Search for the cell housing the specified text and yield its (X, Y) center coordinate. 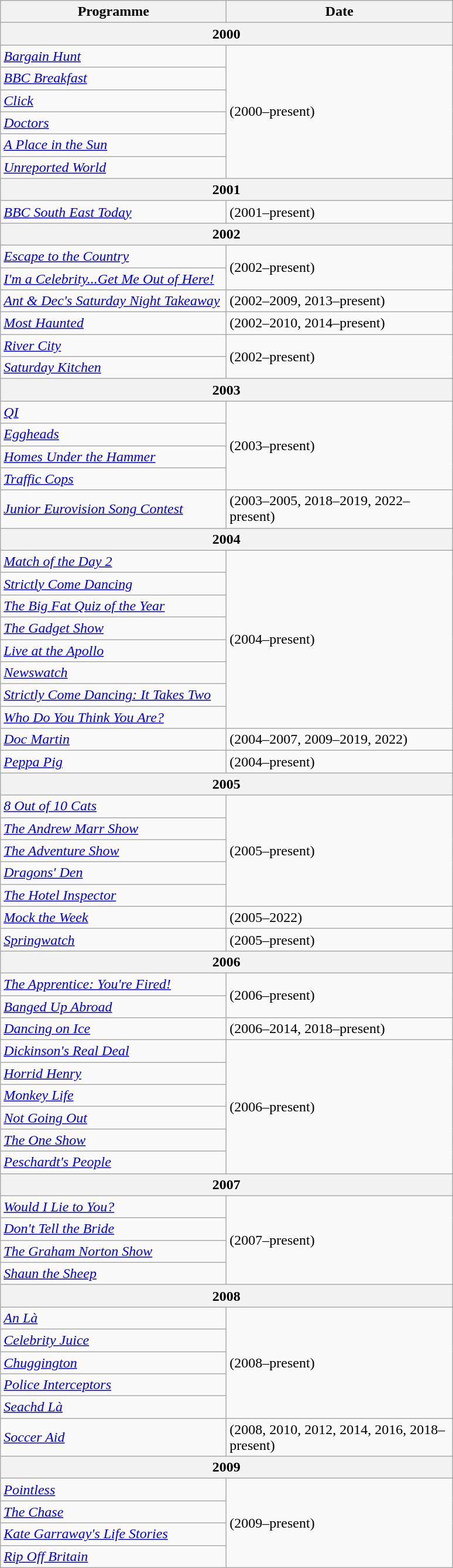
(2003–2005, 2018–2019, 2022–present) (339, 509)
Programme (114, 12)
Horrid Henry (114, 1073)
A Place in the Sun (114, 145)
River City (114, 346)
Celebrity Juice (114, 1340)
(2005–2022) (339, 917)
Bargain Hunt (114, 56)
(2007–present) (339, 1240)
(2008, 2010, 2012, 2014, 2016, 2018–present) (339, 1437)
2008 (227, 1296)
Who Do You Think You Are? (114, 717)
2004 (227, 539)
Shaun the Sheep (114, 1273)
Strictly Come Dancing: It Takes Two (114, 695)
The Andrew Marr Show (114, 828)
Dragons' Den (114, 873)
(2002–2010, 2014–present) (339, 323)
(2000–present) (339, 112)
The Adventure Show (114, 851)
Click (114, 101)
QI (114, 412)
I'm a Celebrity...Get Me Out of Here! (114, 279)
Escape to the Country (114, 256)
The Big Fat Quiz of the Year (114, 606)
2000 (227, 34)
(2004–2007, 2009–2019, 2022) (339, 740)
Mock the Week (114, 917)
Monkey Life (114, 1096)
The Hotel Inspector (114, 895)
The Chase (114, 1512)
Pointless (114, 1490)
The One Show (114, 1140)
2001 (227, 189)
Peschardt's People (114, 1162)
(2009–present) (339, 1523)
The Gadget Show (114, 628)
Strictly Come Dancing (114, 583)
2009 (227, 1467)
(2003–present) (339, 445)
(2008–present) (339, 1362)
Date (339, 12)
(2001–present) (339, 212)
Rip Off Britain (114, 1556)
2007 (227, 1184)
Match of the Day 2 (114, 561)
Traffic Cops (114, 479)
Junior Eurovision Song Contest (114, 509)
Police Interceptors (114, 1385)
The Apprentice: You're Fired! (114, 984)
Seachd Là (114, 1407)
Doctors (114, 123)
Peppa Pig (114, 762)
Homes Under the Hammer (114, 457)
Doc Martin (114, 740)
8 Out of 10 Cats (114, 806)
Unreported World (114, 167)
Banged Up Abroad (114, 1006)
Don't Tell the Bride (114, 1229)
The Graham Norton Show (114, 1251)
BBC Breakfast (114, 78)
Dickinson's Real Deal (114, 1051)
BBC South East Today (114, 212)
Not Going Out (114, 1118)
Dancing on Ice (114, 1029)
Most Haunted (114, 323)
Live at the Apollo (114, 651)
Ant & Dec's Saturday Night Takeaway (114, 301)
2005 (227, 784)
Newswatch (114, 673)
Chuggington (114, 1363)
2006 (227, 962)
2002 (227, 234)
Springwatch (114, 940)
Saturday Kitchen (114, 368)
Kate Garraway's Life Stories (114, 1534)
2003 (227, 390)
(2006–2014, 2018–present) (339, 1029)
Soccer Aid (114, 1437)
An Là (114, 1318)
Eggheads (114, 434)
Would I Lie to You? (114, 1207)
(2002–2009, 2013–present) (339, 301)
